Pinpoint the cell where the given text exists, returning its (X, Y) midpoint coordinate. 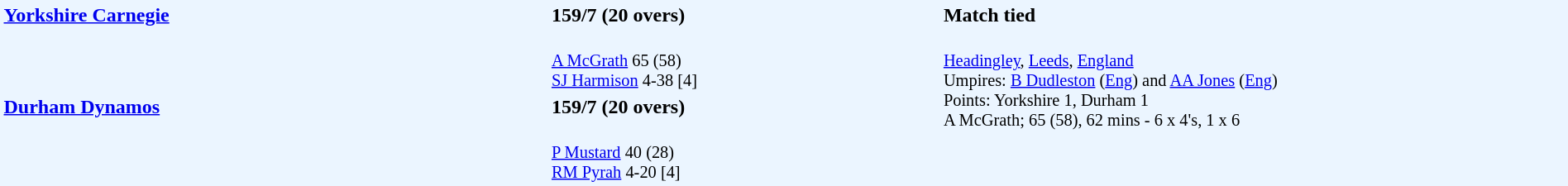
Headingley, Leeds, England Umpires: B Dudleston (Eng) and AA Jones (Eng) Points: Yorkshire 1, Durham 1A McGrath; 65 (58), 62 mins - 6 x 4's, 1 x 6 (1254, 107)
Match tied (1254, 15)
A McGrath 65 (58) SJ Harmison 4-38 [4] (744, 61)
Yorkshire Carnegie (275, 47)
P Mustard 40 (28) RM Pyrah 4-20 [4] (744, 152)
Durham Dynamos (275, 139)
